Output the [X, Y] coordinate of the center of the cell containing the given text.  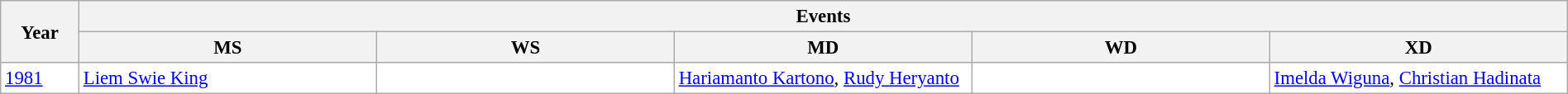
1981 [40, 78]
MD [823, 48]
XD [1418, 48]
WD [1121, 48]
WS [525, 48]
Hariamanto Kartono, Rudy Heryanto [823, 78]
MS [227, 48]
Liem Swie King [227, 78]
Imelda Wiguna, Christian Hadinata [1418, 78]
Year [40, 31]
Events [823, 16]
